Search for the cell housing the specified text and yield its [X, Y] center coordinate. 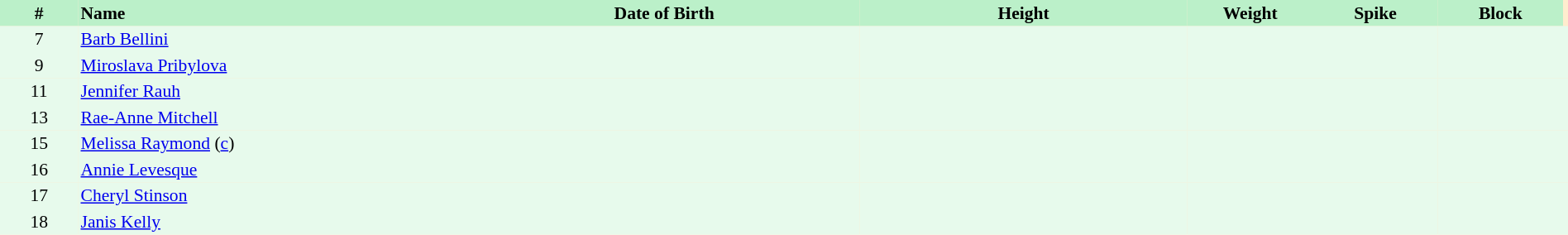
Melissa Raymond (c) [273, 144]
Rae-Anne Mitchell [273, 117]
Spike [1374, 13]
11 [39, 91]
15 [39, 144]
9 [39, 65]
Date of Birth [664, 13]
Cheryl Stinson [273, 195]
Name [273, 13]
Weight [1250, 13]
18 [39, 222]
16 [39, 170]
13 [39, 117]
7 [39, 40]
Miroslava Pribylova [273, 65]
# [39, 13]
Annie Levesque [273, 170]
Jennifer Rauh [273, 91]
Height [1024, 13]
17 [39, 195]
Block [1500, 13]
Barb Bellini [273, 40]
Janis Kelly [273, 222]
